Extract the (x, y) coordinate from the center of the cell holding the provided text.  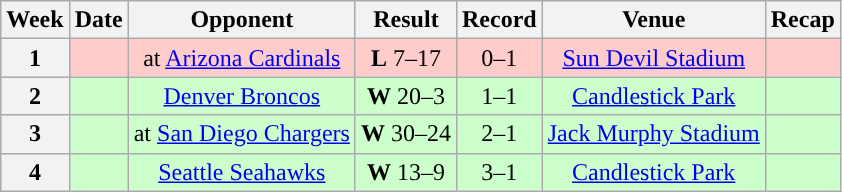
Venue (654, 20)
Denver Broncos (242, 96)
Opponent (242, 20)
3–1 (499, 172)
W 30–24 (406, 134)
Date (98, 20)
L 7–17 (406, 58)
Week (35, 20)
W 20–3 (406, 96)
1 (35, 58)
Recap (802, 20)
2–1 (499, 134)
Record (499, 20)
at San Diego Chargers (242, 134)
at Arizona Cardinals (242, 58)
Seattle Seahawks (242, 172)
4 (35, 172)
Jack Murphy Stadium (654, 134)
W 13–9 (406, 172)
1–1 (499, 96)
2 (35, 96)
Sun Devil Stadium (654, 58)
0–1 (499, 58)
3 (35, 134)
Result (406, 20)
